Search for the cell housing the specified text and yield its (x, y) center coordinate. 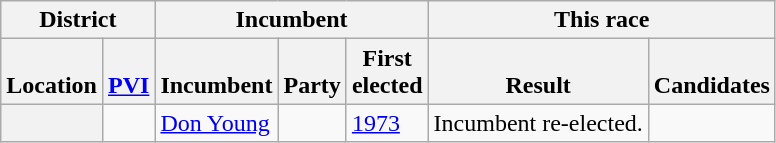
District (78, 20)
1973 (387, 123)
Result (538, 72)
Firstelected (387, 72)
Candidates (712, 72)
PVI (128, 72)
Location (52, 72)
Don Young (216, 123)
This race (602, 20)
Party (312, 72)
Incumbent re-elected. (538, 123)
